Identify which cell holds the provided text, then report its (x, y) central coordinate. 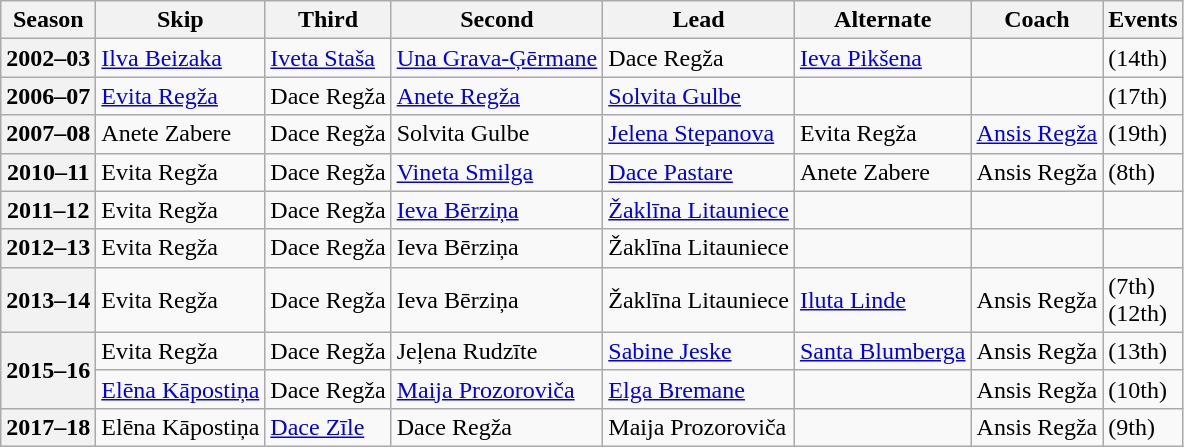
Iluta Linde (882, 300)
Iveta Staša (328, 58)
Una Grava-Ģērmane (497, 58)
Second (497, 20)
Skip (180, 20)
2015–16 (48, 370)
2007–08 (48, 134)
(19th) (1143, 134)
Sabine Jeske (699, 351)
2013–14 (48, 300)
Elga Bremane (699, 389)
2012–13 (48, 248)
2006–07 (48, 96)
Third (328, 20)
(17th) (1143, 96)
Ieva Pikšena (882, 58)
2011–12 (48, 210)
(7th) (12th) (1143, 300)
Jeļena Rudzīte (497, 351)
Dace Pastare (699, 172)
Lead (699, 20)
Anete Regža (497, 96)
(14th) (1143, 58)
Season (48, 20)
Vineta Smilga (497, 172)
Alternate (882, 20)
2002–03 (48, 58)
2017–18 (48, 427)
Jelena Stepanova (699, 134)
(13th) (1143, 351)
(8th) (1143, 172)
(9th) (1143, 427)
Events (1143, 20)
2010–11 (48, 172)
Dace Zīle (328, 427)
Coach (1037, 20)
Santa Blumberga (882, 351)
(10th) (1143, 389)
Ilva Beizaka (180, 58)
